Find where the given text appears and provide that cell's center as [x, y] coordinate. 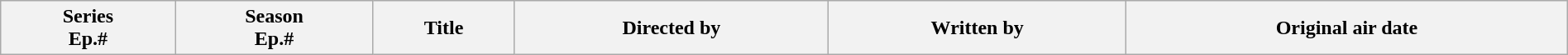
SeasonEp.# [275, 28]
Written by [978, 28]
SeriesEp.# [88, 28]
Directed by [672, 28]
Title [443, 28]
Original air date [1347, 28]
